Detect which cell encompasses the target text, then output its (x, y) center coordinate. 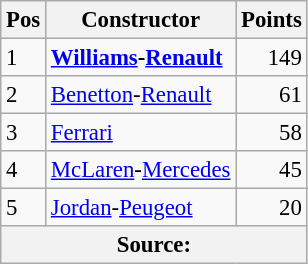
20 (272, 208)
Pos (24, 20)
Jordan-Peugeot (141, 208)
149 (272, 58)
5 (24, 208)
2 (24, 95)
61 (272, 95)
4 (24, 170)
1 (24, 58)
58 (272, 133)
Points (272, 20)
3 (24, 133)
Source: (154, 245)
Benetton-Renault (141, 95)
45 (272, 170)
Williams-Renault (141, 58)
McLaren-Mercedes (141, 170)
Ferrari (141, 133)
Constructor (141, 20)
